Extract the (x, y) coordinate from the center of the cell holding the provided text.  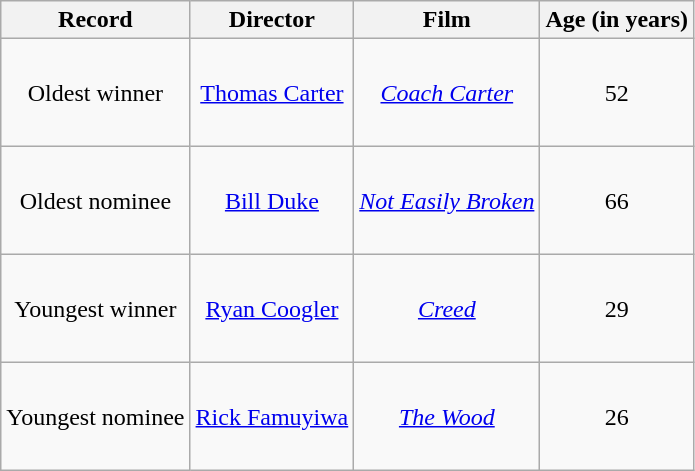
52 (617, 93)
Thomas Carter (272, 93)
29 (617, 309)
Oldest winner (96, 93)
Bill Duke (272, 201)
Ryan Coogler (272, 309)
Director (272, 20)
Age (in years) (617, 20)
66 (617, 201)
Youngest nominee (96, 417)
Rick Famuyiwa (272, 417)
The Wood (447, 417)
Not Easily Broken (447, 201)
Creed (447, 309)
26 (617, 417)
Film (447, 20)
Coach Carter (447, 93)
Youngest winner (96, 309)
Oldest nominee (96, 201)
Record (96, 20)
